Output the [x, y] coordinate of the center of the cell containing the given text.  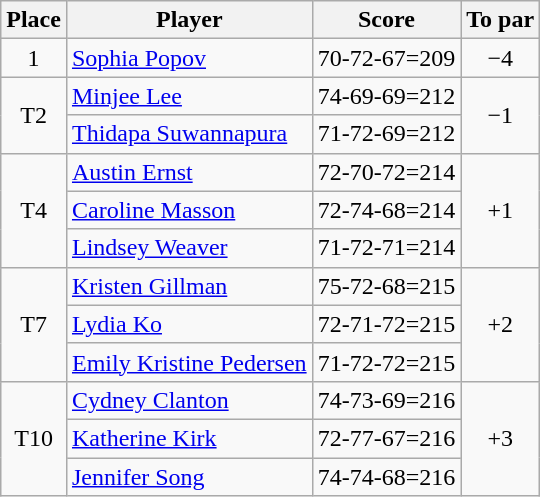
Player [189, 20]
72-71-72=215 [386, 324]
71-72-69=212 [386, 134]
Score [386, 20]
To par [500, 20]
T2 [34, 115]
72-70-72=214 [386, 172]
Jennifer Song [189, 477]
72-77-67=216 [386, 438]
74-74-68=216 [386, 477]
T7 [34, 324]
Place [34, 20]
+2 [500, 324]
−4 [500, 58]
Thidapa Suwannapura [189, 134]
70-72-67=209 [386, 58]
72-74-68=214 [386, 210]
74-69-69=212 [386, 96]
−1 [500, 115]
T4 [34, 210]
74-73-69=216 [386, 400]
71-72-71=214 [386, 248]
+1 [500, 210]
T10 [34, 438]
71-72-72=215 [386, 362]
Minjee Lee [189, 96]
Emily Kristine Pedersen [189, 362]
Sophia Popov [189, 58]
1 [34, 58]
Caroline Masson [189, 210]
Cydney Clanton [189, 400]
Austin Ernst [189, 172]
75-72-68=215 [386, 286]
Lindsey Weaver [189, 248]
Katherine Kirk [189, 438]
Lydia Ko [189, 324]
Kristen Gillman [189, 286]
+3 [500, 438]
